For the text-containing cell, return its midpoint in (x, y) coordinate format. 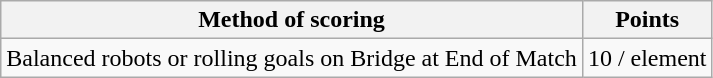
Method of scoring (292, 20)
Balanced robots or rolling goals on Bridge at End of Match (292, 58)
10 / element (647, 58)
Points (647, 20)
